Search for the cell housing the specified text and yield its [X, Y] center coordinate. 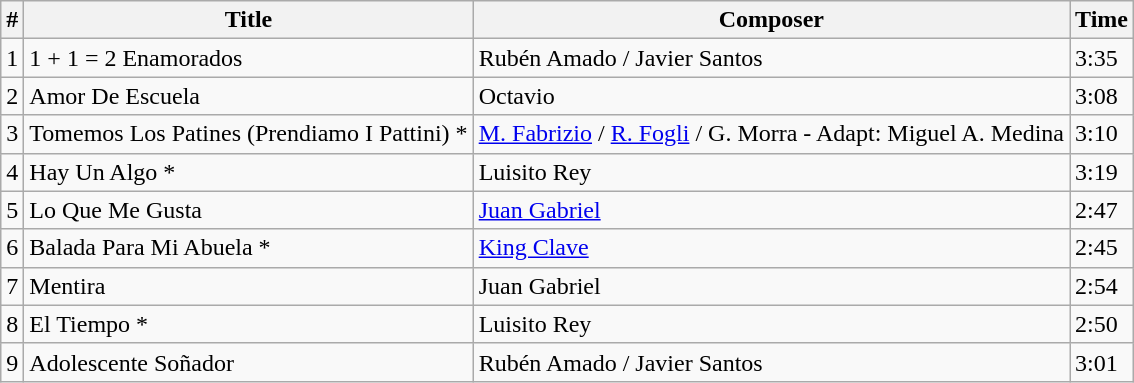
1 [12, 58]
Lo Que Me Gusta [248, 210]
3:01 [1102, 362]
Octavio [771, 96]
2 [12, 96]
2:47 [1102, 210]
Tomemos Los Patines (Prendiamo I Pattini) * [248, 134]
8 [12, 324]
9 [12, 362]
Balada Para Mi Abuela * [248, 248]
Time [1102, 20]
3:35 [1102, 58]
3:08 [1102, 96]
2:54 [1102, 286]
4 [12, 172]
2:45 [1102, 248]
3:19 [1102, 172]
3 [12, 134]
El Tiempo * [248, 324]
2:50 [1102, 324]
Hay Un Algo * [248, 172]
Title [248, 20]
1 + 1 = 2 Enamorados [248, 58]
M. Fabrizio / R. Fogli / G. Morra - Adapt: Miguel A. Medina [771, 134]
Adolescente Soñador [248, 362]
Composer [771, 20]
3:10 [1102, 134]
King Clave [771, 248]
5 [12, 210]
Mentira [248, 286]
6 [12, 248]
# [12, 20]
7 [12, 286]
Amor De Escuela [248, 96]
